Extract the [X, Y] coordinate from the center of the cell holding the provided text.  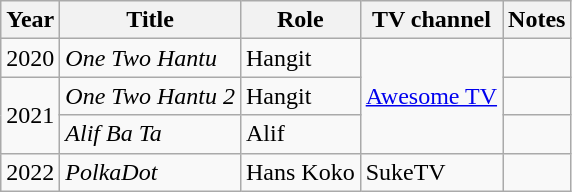
Alif [300, 134]
Year [30, 20]
SukeTV [431, 172]
One Two Hantu 2 [150, 96]
TV channel [431, 20]
Awesome TV [431, 96]
2021 [30, 115]
2020 [30, 58]
Role [300, 20]
Notes [537, 20]
PolkaDot [150, 172]
Alif Ba Ta [150, 134]
One Two Hantu [150, 58]
Title [150, 20]
2022 [30, 172]
Hans Koko [300, 172]
